Capture the cell that displays the provided text and extract its [x, y] central coordinate. 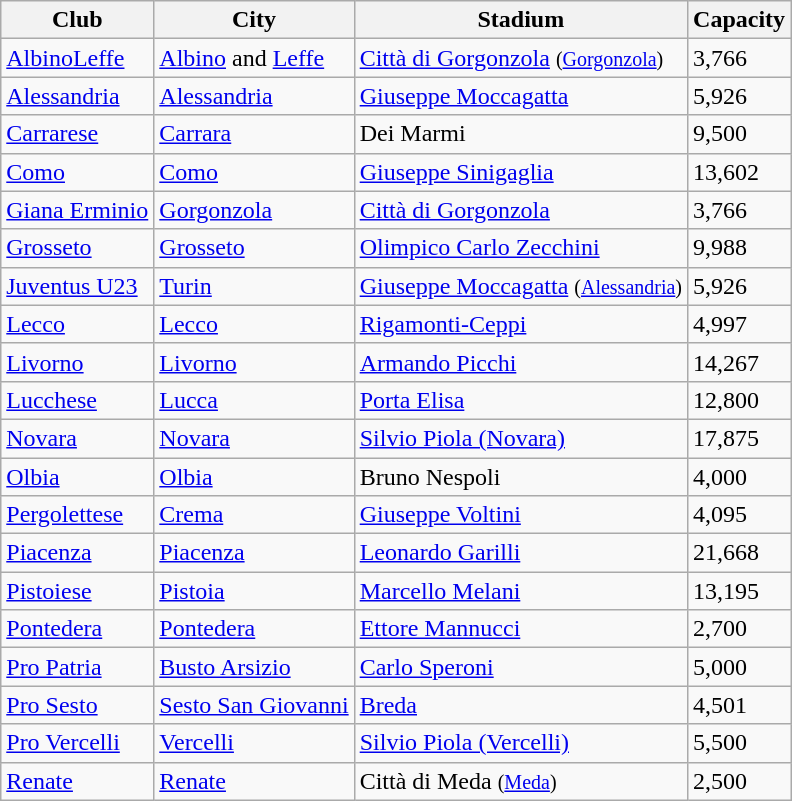
12,800 [740, 400]
Busto Arsizio [254, 667]
Club [78, 20]
Città di Meda (Meda) [520, 781]
Giuseppe Moccagatta (Alessandria) [520, 286]
5,500 [740, 743]
Pro Vercelli [78, 743]
14,267 [740, 362]
Rigamonti-Ceppi [520, 324]
Crema [254, 515]
Silvio Piola (Novara) [520, 438]
13,602 [740, 172]
17,875 [740, 438]
Pergolettese [78, 515]
Breda [520, 705]
Bruno Nespoli [520, 477]
4,000 [740, 477]
Sesto San Giovanni [254, 705]
21,668 [740, 553]
Carrara [254, 134]
Gorgonzola [254, 210]
Leonardo Garilli [520, 553]
Giuseppe Moccagatta [520, 96]
Capacity [740, 20]
Giuseppe Voltini [520, 515]
9,500 [740, 134]
Giuseppe Sinigaglia [520, 172]
Silvio Piola (Vercelli) [520, 743]
Città di Gorgonzola (Gorgonzola) [520, 58]
Ettore Mannucci [520, 629]
Pistoia [254, 591]
Juventus U23 [78, 286]
2,500 [740, 781]
Carlo Speroni [520, 667]
Pistoiese [78, 591]
Albino and Leffe [254, 58]
Marcello Melani [520, 591]
Lucchese [78, 400]
9,988 [740, 248]
Città di Gorgonzola [520, 210]
4,997 [740, 324]
Turin [254, 286]
AlbinoLeffe [78, 58]
Stadium [520, 20]
Giana Erminio [78, 210]
Armando Picchi [520, 362]
Lucca [254, 400]
2,700 [740, 629]
4,095 [740, 515]
Vercelli [254, 743]
City [254, 20]
Carrarese [78, 134]
Porta Elisa [520, 400]
Pro Patria [78, 667]
5,000 [740, 667]
Pro Sesto [78, 705]
Olimpico Carlo Zecchini [520, 248]
13,195 [740, 591]
4,501 [740, 705]
Dei Marmi [520, 134]
